Locate the cell with the specified text and output its [X, Y] center coordinate. 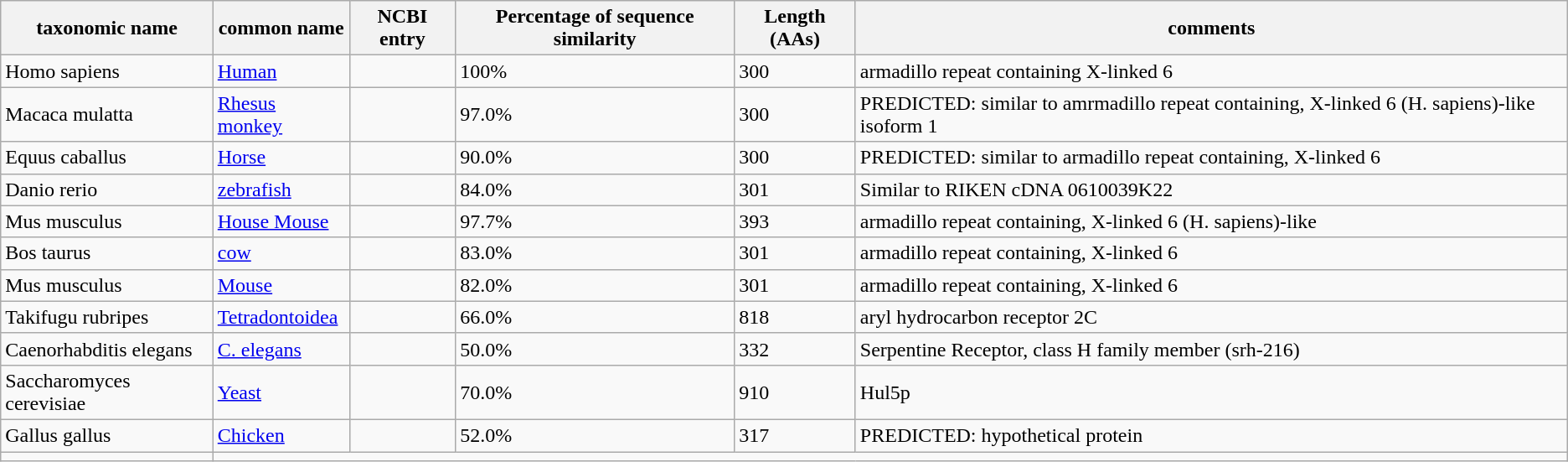
Percentage of sequence similarity [595, 29]
82.0% [595, 285]
70.0% [595, 392]
armadillo repeat containing, X-linked 6 (H. sapiens)-like [1211, 221]
66.0% [595, 317]
comments [1211, 29]
common name [281, 29]
Danio rerio [107, 189]
PREDICTED: similar to amrmadillo repeat containing, X-linked 6 (H. sapiens)-like isoform 1 [1211, 114]
84.0% [595, 189]
Human [281, 71]
Hul5p [1211, 392]
90.0% [595, 158]
cow [281, 253]
52.0% [595, 435]
NCBI entry [402, 29]
317 [796, 435]
97.7% [595, 221]
Bos taurus [107, 253]
910 [796, 392]
Serpentine Receptor, class H family member (srh-216) [1211, 349]
Chicken [281, 435]
Yeast [281, 392]
armadillo repeat containing X-linked 6 [1211, 71]
Homo sapiens [107, 71]
Macaca mulatta [107, 114]
Equus caballus [107, 158]
393 [796, 221]
Rhesus monkey [281, 114]
Saccharomyces cerevisiae [107, 392]
100% [595, 71]
PREDICTED: similar to armadillo repeat containing, X-linked 6 [1211, 158]
Mouse [281, 285]
332 [796, 349]
97.0% [595, 114]
zebrafish [281, 189]
818 [796, 317]
Similar to RIKEN cDNA 0610039K22 [1211, 189]
C. elegans [281, 349]
50.0% [595, 349]
Horse [281, 158]
taxonomic name [107, 29]
83.0% [595, 253]
Length (AAs) [796, 29]
House Mouse [281, 221]
Tetradontoidea [281, 317]
Caenorhabditis elegans [107, 349]
Takifugu rubripes [107, 317]
aryl hydrocarbon receptor 2C [1211, 317]
PREDICTED: hypothetical protein [1211, 435]
Gallus gallus [107, 435]
